Search for the cell housing the specified text and yield its (x, y) center coordinate. 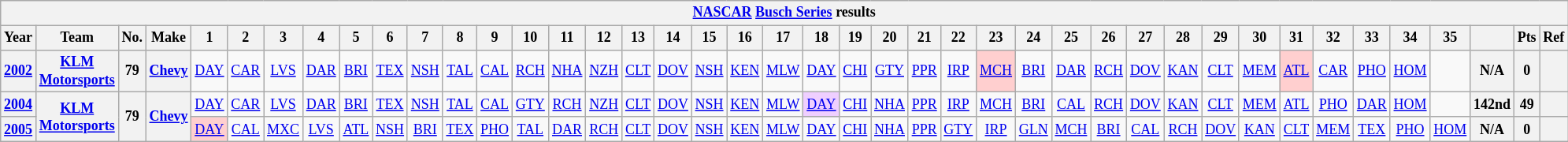
49 (1526, 104)
3 (284, 38)
No. (132, 38)
6 (391, 38)
15 (709, 38)
MXC (284, 129)
NASCAR Busch Series results (784, 13)
18 (821, 38)
22 (958, 38)
33 (1372, 38)
20 (890, 38)
Ref (1554, 38)
2 (246, 38)
Pts (1526, 38)
14 (673, 38)
8 (460, 38)
13 (638, 38)
Team (77, 38)
23 (996, 38)
32 (1333, 38)
31 (1296, 38)
12 (604, 38)
142nd (1492, 104)
10 (530, 38)
7 (425, 38)
5 (356, 38)
29 (1221, 38)
Year (19, 38)
21 (925, 38)
16 (745, 38)
Make (169, 38)
26 (1109, 38)
1 (209, 38)
2002 (19, 71)
2005 (19, 129)
4 (321, 38)
9 (495, 38)
11 (567, 38)
19 (855, 38)
27 (1145, 38)
2004 (19, 104)
17 (783, 38)
25 (1071, 38)
35 (1451, 38)
28 (1183, 38)
24 (1033, 38)
GLN (1033, 129)
30 (1259, 38)
34 (1410, 38)
